Capture the cell that displays the provided text and extract its [x, y] central coordinate. 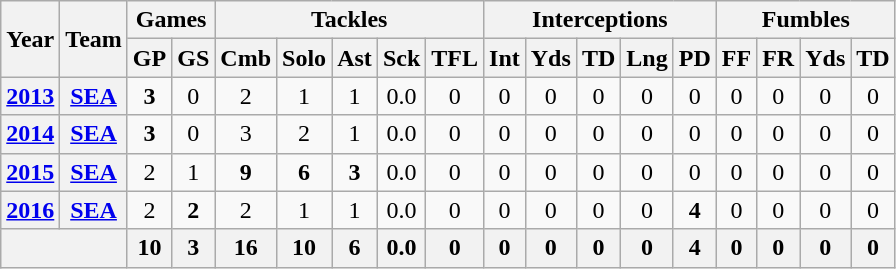
2014 [30, 134]
Team [94, 39]
GS [194, 58]
PD [694, 58]
GP [149, 58]
Lng [647, 58]
Cmb [246, 58]
Tackles [350, 20]
2015 [30, 172]
FF [736, 58]
2013 [30, 96]
TFL [455, 58]
Games [170, 20]
Solo [304, 58]
Interceptions [600, 20]
Sck [401, 58]
Int [505, 58]
Fumbles [806, 20]
16 [246, 248]
FR [778, 58]
Year [30, 39]
9 [246, 172]
2016 [30, 210]
Ast [355, 58]
